Search for the cell housing the specified text and yield its [x, y] center coordinate. 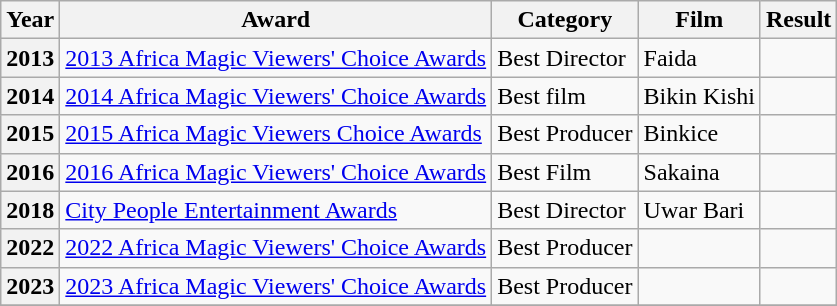
Bikin Kishi [699, 96]
2016 [30, 172]
Best Film [565, 172]
Award [276, 20]
2018 [30, 210]
Faida [699, 58]
Sakaina [699, 172]
2013 [30, 58]
Result [798, 20]
2023 [30, 286]
Best film [565, 96]
Year [30, 20]
2023 Africa Magic Viewers' Choice Awards [276, 286]
Film [699, 20]
Category [565, 20]
2013 Africa Magic Viewers' Choice Awards [276, 58]
City People Entertainment Awards [276, 210]
2014 [30, 96]
2016 Africa Magic Viewers' Choice Awards [276, 172]
2014 Africa Magic Viewers' Choice Awards [276, 96]
2015 [30, 134]
Binkice [699, 134]
2022 Africa Magic Viewers' Choice Awards [276, 248]
2022 [30, 248]
2015 Africa Magic Viewers Choice Awards [276, 134]
Uwar Bari [699, 210]
